Find where the given text appears and provide that cell's center as [x, y] coordinate. 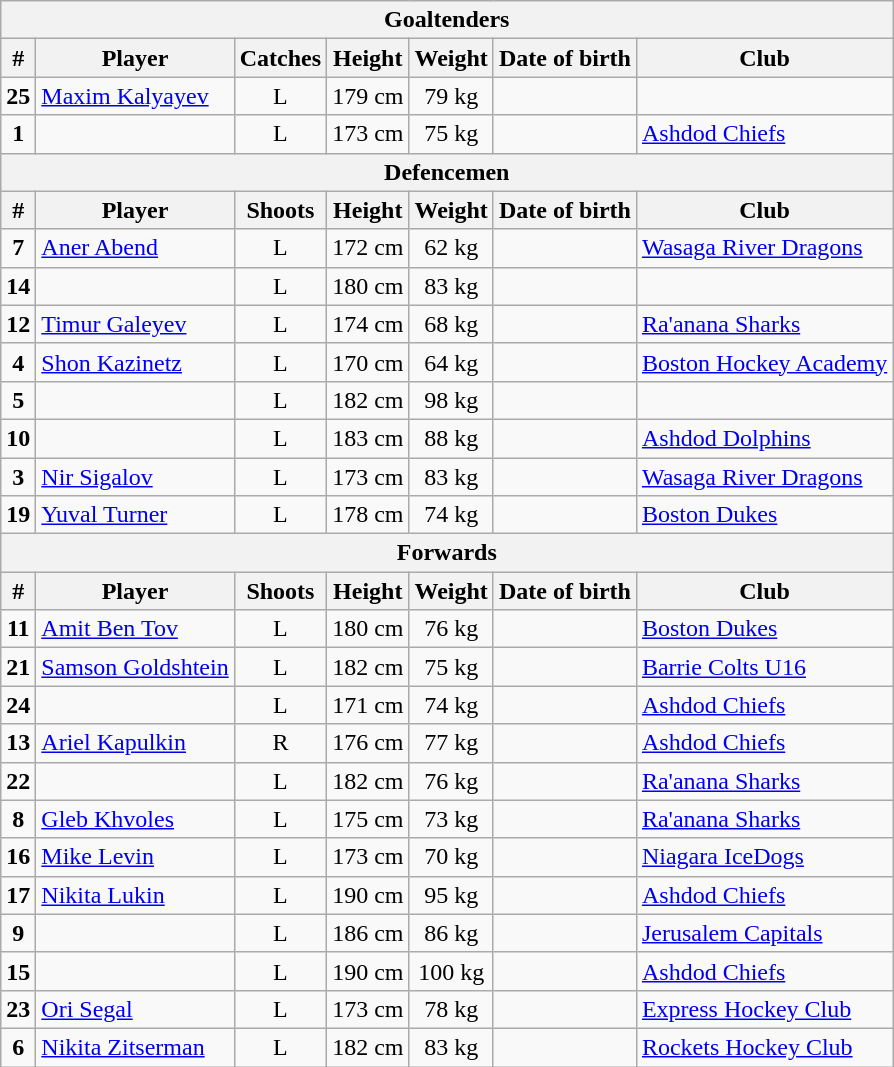
179 cm [368, 96]
Defencemen [447, 172]
100 kg [451, 971]
178 cm [368, 515]
78 kg [451, 1009]
Ori Segal [135, 1009]
170 cm [368, 362]
R [280, 743]
79 kg [451, 96]
95 kg [451, 895]
19 [18, 515]
14 [18, 286]
23 [18, 1009]
12 [18, 324]
Jerusalem Capitals [764, 933]
6 [18, 1047]
Boston Hockey Academy [764, 362]
13 [18, 743]
25 [18, 96]
Maxim Kalyayev [135, 96]
Niagara IceDogs [764, 857]
176 cm [368, 743]
172 cm [368, 248]
73 kg [451, 819]
Catches [280, 58]
Express Hockey Club [764, 1009]
5 [18, 400]
Samson Goldshtein [135, 667]
9 [18, 933]
Barrie Colts U16 [764, 667]
Timur Galeyev [135, 324]
86 kg [451, 933]
183 cm [368, 438]
4 [18, 362]
Aner Abend [135, 248]
Goaltenders [447, 20]
Nikita Lukin [135, 895]
70 kg [451, 857]
15 [18, 971]
Mike Levin [135, 857]
Shon Kazinetz [135, 362]
88 kg [451, 438]
Ashdod Dolphins [764, 438]
174 cm [368, 324]
77 kg [451, 743]
11 [18, 629]
17 [18, 895]
98 kg [451, 400]
Amit Ben Tov [135, 629]
68 kg [451, 324]
Gleb Khvoles [135, 819]
Nir Sigalov [135, 477]
10 [18, 438]
175 cm [368, 819]
16 [18, 857]
8 [18, 819]
Rockets Hockey Club [764, 1047]
62 kg [451, 248]
171 cm [368, 705]
1 [18, 134]
22 [18, 781]
Ariel Kapulkin [135, 743]
Yuval Turner [135, 515]
7 [18, 248]
Forwards [447, 553]
21 [18, 667]
64 kg [451, 362]
Nikita Zitserman [135, 1047]
186 cm [368, 933]
3 [18, 477]
24 [18, 705]
